Provide the [X, Y] coordinate of the cell's center where the given text is located.  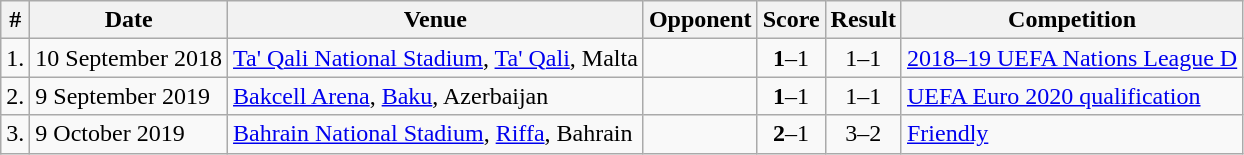
10 September 2018 [129, 58]
9 October 2019 [129, 134]
3. [16, 134]
3–2 [863, 134]
Date [129, 20]
Competition [1072, 20]
Ta' Qali National Stadium, Ta' Qali, Malta [436, 58]
Friendly [1072, 134]
1. [16, 58]
# [16, 20]
UEFA Euro 2020 qualification [1072, 96]
2. [16, 96]
Bakcell Arena, Baku, Azerbaijan [436, 96]
2–1 [791, 134]
Bahrain National Stadium, Riffa, Bahrain [436, 134]
Result [863, 20]
9 September 2019 [129, 96]
Venue [436, 20]
2018–19 UEFA Nations League D [1072, 58]
Score [791, 20]
Opponent [700, 20]
